For the text-containing cell, return its midpoint in [x, y] coordinate format. 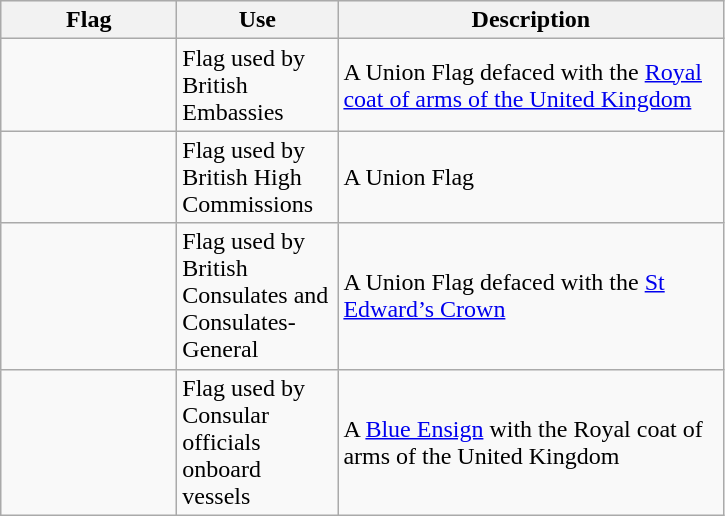
Description [531, 20]
A Union Flag defaced with the St Edward’s Crown [531, 296]
A Union Flag [531, 177]
Flag used by British High Commissions [258, 177]
Flag used by British Consulates and Consulates-General [258, 296]
A Blue Ensign with the Royal coat of arms of the United Kingdom [531, 442]
A Union Flag defaced with the Royal coat of arms of the United Kingdom [531, 85]
Flag used by British Embassies [258, 85]
Use [258, 20]
Flag [89, 20]
Flag used by Consular officials onboard vessels [258, 442]
